From the cell containing the given text, extract its center point as [X, Y] coordinate. 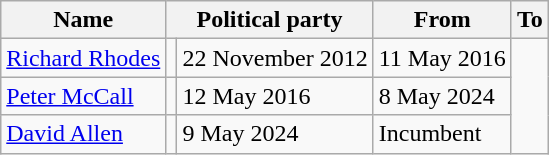
11 May 2016 [442, 58]
David Allen [84, 134]
12 May 2016 [275, 96]
Incumbent [442, 134]
From [442, 20]
Richard Rhodes [84, 58]
Political party [270, 20]
9 May 2024 [275, 134]
Name [84, 20]
Peter McCall [84, 96]
22 November 2012 [275, 58]
To [530, 20]
8 May 2024 [442, 96]
